Identify which cell holds the provided text, then report its [x, y] central coordinate. 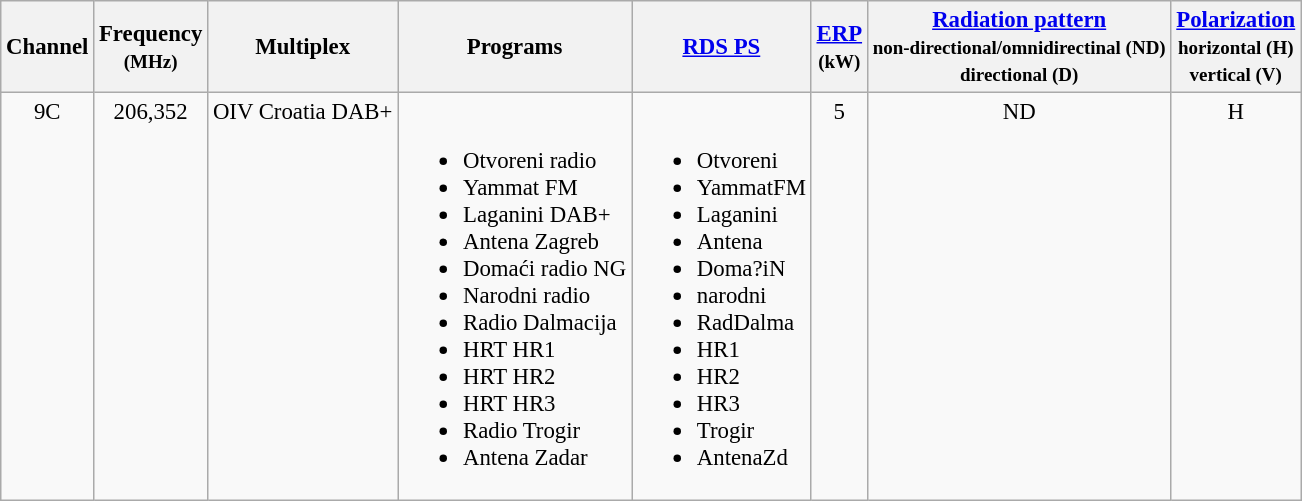
ERP(kW) [839, 47]
OtvoreniYammatFMLaganiniAntenaDoma?iNnarodniRadDalmaHR1HR2HR3TrogirAntenaZd [722, 296]
Frequency(MHz) [151, 47]
Polarizationhorizontal (H) vertical (V) [1236, 47]
OIV Croatia DAB+ [303, 296]
RDS PS [722, 47]
Otvoreni radioYammat FMLaganini DAB+Antena ZagrebDomaći radio NGNarodni radioRadio DalmacijaHRT HR1HRT HR2HRT HR3Radio TrogirAntena Zadar [515, 296]
5 [839, 296]
Channel [48, 47]
ND [1019, 296]
Programs [515, 47]
Radiation patternnon-directional/omnidirectinal (ND) directional (D) [1019, 47]
206,352 [151, 296]
Multiplex [303, 47]
9C [48, 296]
H [1236, 296]
